Determine the (x, y) coordinate at the center of the cell enclosing the given text.  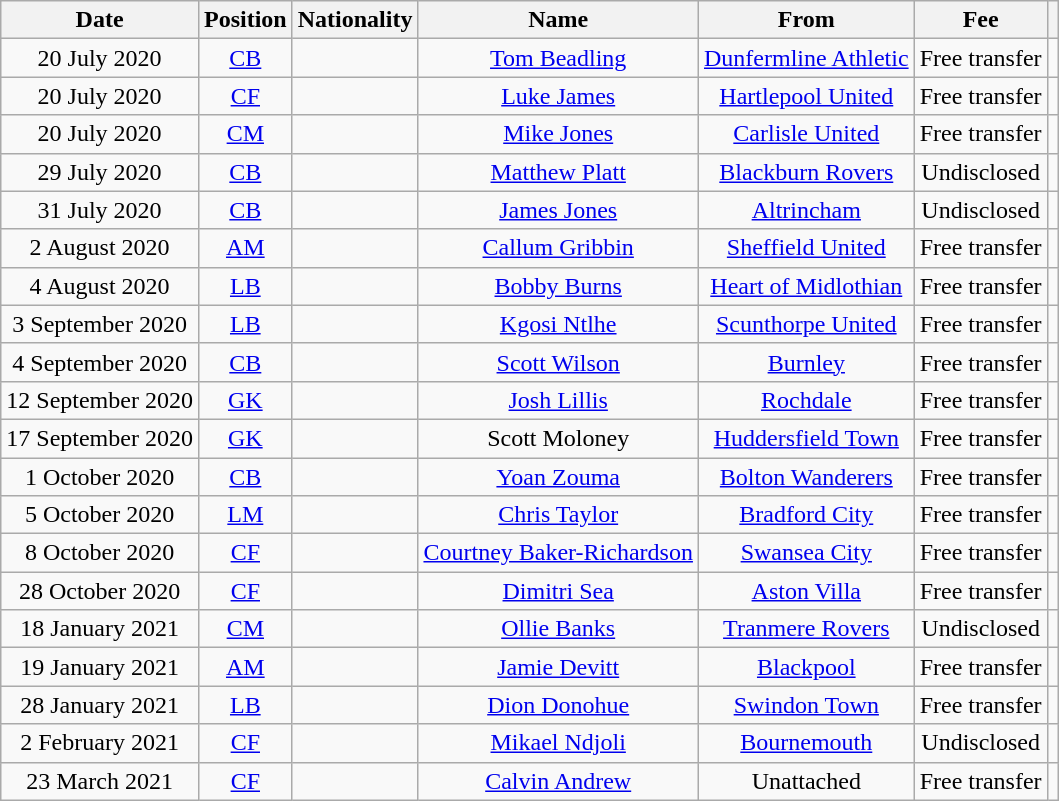
19 January 2021 (100, 667)
28 January 2021 (100, 705)
2 February 2021 (100, 743)
5 October 2020 (100, 515)
Callum Gribbin (558, 248)
Josh Lillis (558, 400)
Mikael Ndjoli (558, 743)
Matthew Platt (558, 172)
29 July 2020 (100, 172)
1 October 2020 (100, 477)
31 July 2020 (100, 210)
Bolton Wanderers (806, 477)
Bournemouth (806, 743)
Fee (980, 20)
Courtney Baker-Richardson (558, 553)
Carlisle United (806, 134)
Blackburn Rovers (806, 172)
17 September 2020 (100, 438)
Unattached (806, 781)
Tom Beadling (558, 58)
James Jones (558, 210)
Bradford City (806, 515)
Calvin Andrew (558, 781)
Burnley (806, 362)
Blackpool (806, 667)
8 October 2020 (100, 553)
3 September 2020 (100, 324)
Yoan Zouma (558, 477)
Chris Taylor (558, 515)
Scunthorpe United (806, 324)
Sheffield United (806, 248)
Dimitri Sea (558, 591)
Jamie Devitt (558, 667)
Huddersfield Town (806, 438)
18 January 2021 (100, 629)
12 September 2020 (100, 400)
Dion Donohue (558, 705)
Date (100, 20)
4 September 2020 (100, 362)
LM (245, 515)
Ollie Banks (558, 629)
Swindon Town (806, 705)
Mike Jones (558, 134)
Aston Villa (806, 591)
23 March 2021 (100, 781)
4 August 2020 (100, 286)
Hartlepool United (806, 96)
2 August 2020 (100, 248)
Position (245, 20)
Bobby Burns (558, 286)
Heart of Midlothian (806, 286)
Scott Wilson (558, 362)
Altrincham (806, 210)
Tranmere Rovers (806, 629)
Luke James (558, 96)
Dunfermline Athletic (806, 58)
Nationality (355, 20)
28 October 2020 (100, 591)
Swansea City (806, 553)
Kgosi Ntlhe (558, 324)
Rochdale (806, 400)
Name (558, 20)
Scott Moloney (558, 438)
From (806, 20)
